Return the (x, y) coordinate for the center point of the cell that contains the specified text.  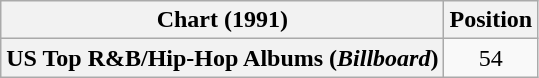
US Top R&B/Hip-Hop Albums (Billboard) (222, 58)
54 (491, 58)
Position (491, 20)
Chart (1991) (222, 20)
